For the text-containing cell, return its midpoint in [X, Y] coordinate format. 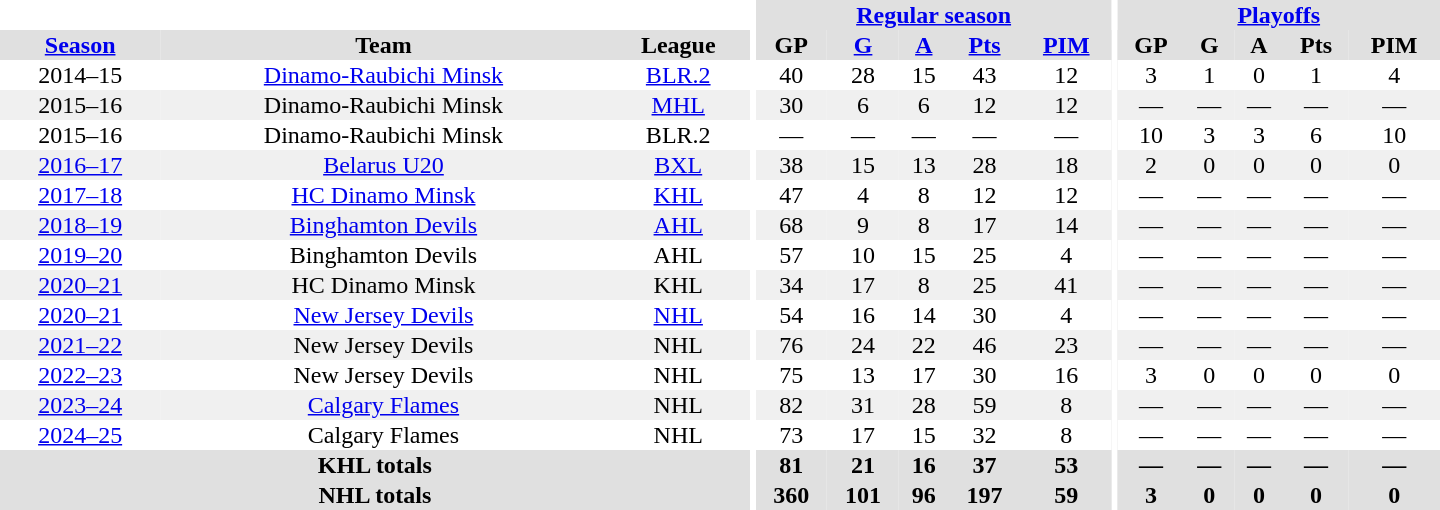
2018–19 [80, 225]
75 [791, 375]
2019–20 [80, 255]
46 [985, 345]
31 [863, 405]
Team [383, 45]
101 [863, 495]
18 [1066, 165]
57 [791, 255]
53 [1066, 465]
41 [1066, 285]
43 [985, 75]
21 [863, 465]
197 [985, 495]
NHL totals [375, 495]
KHL totals [375, 465]
32 [985, 435]
54 [791, 315]
82 [791, 405]
2024–25 [80, 435]
23 [1066, 345]
40 [791, 75]
2016–17 [80, 165]
38 [791, 165]
BXL [678, 165]
MHL [678, 105]
Playoffs [1279, 15]
2014–15 [80, 75]
Regular season [934, 15]
2021–22 [80, 345]
34 [791, 285]
2 [1152, 165]
2017–18 [80, 195]
68 [791, 225]
Belarus U20 [383, 165]
Season [80, 45]
76 [791, 345]
37 [985, 465]
96 [924, 495]
22 [924, 345]
360 [791, 495]
League [678, 45]
2023–24 [80, 405]
73 [791, 435]
81 [791, 465]
24 [863, 345]
47 [791, 195]
9 [863, 225]
2022–23 [80, 375]
